Capture the cell that displays the provided text and extract its (X, Y) central coordinate. 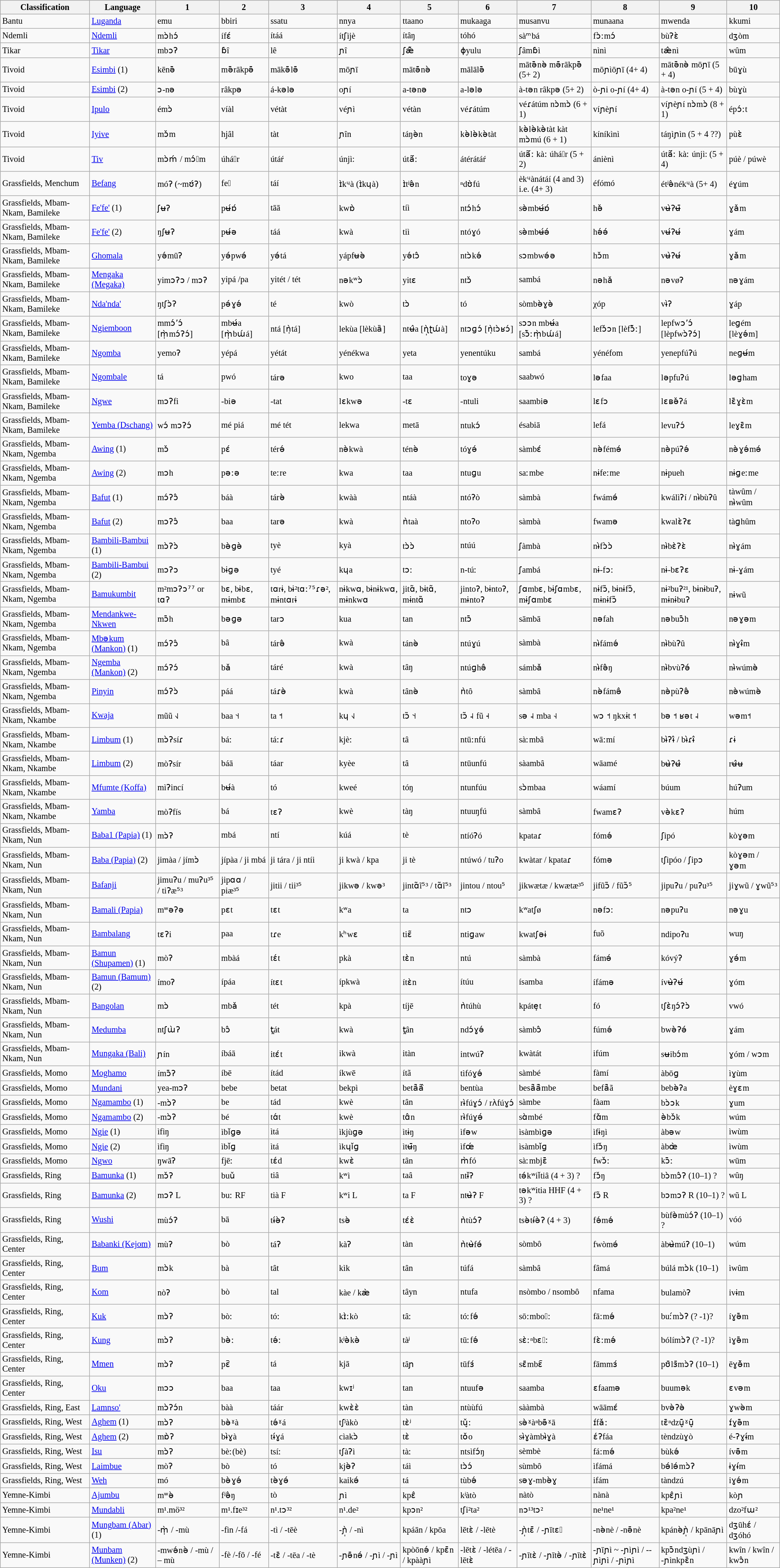
jípàa / ji mbá (244, 860)
ǹtaà (429, 521)
lepfwɔʼɔ́ [lèpfwɔ̀ʔɔ́] (693, 329)
kə̀lə̀kə̀tàt kàt mɔ̀mú (6 + 1) (554, 134)
nə̀kwà (369, 449)
kyà (369, 546)
ɲì (369, 1495)
bɔ̀mɔ̂ʔ (10–1) ? (693, 1175)
mālālə̄ (488, 70)
báː (244, 739)
Mmen (122, 1364)
tsíː (303, 1451)
tàŋ (429, 811)
sɛ̀ːⁿbɛː (554, 1340)
səɣ-mbə̀ɣ (554, 1481)
n-túː (488, 570)
tyè (303, 546)
ntɔ̀kə́ (488, 256)
kɪ̀ːkò (369, 1316)
pkà (369, 958)
tyé (303, 570)
bwə̀ʔə́ (693, 1030)
àbəw (693, 1132)
teːre (303, 473)
besã̀ã̀mbe (554, 1088)
saambiə (554, 401)
ntiɡaw (488, 934)
ítád (303, 1073)
kʰwɛ (369, 934)
pɛt (244, 910)
Iyive (122, 134)
bulamòʔ (693, 1292)
Mungbam (Abar) (1) (122, 1530)
Grassfields, Ring, East (45, 1407)
nəkʷɔ̀ (369, 280)
baa ˦˧ (244, 715)
levuʔɔ́ (693, 425)
bɨ̀ɣà (244, 1437)
kwɒ̀ (369, 208)
mɔ̀ʔsíɾ (187, 739)
ɣwə̀m (753, 1407)
kpataɾ (554, 835)
báā (244, 764)
bəɡə (244, 619)
nɨ̀fámə́ (625, 643)
Weh (122, 1481)
véɾátúm nɔ̀mɔ̀ (6 + 1) (554, 109)
tâː (429, 1316)
tɛ̀n (429, 958)
ɛfaamə (625, 1388)
tʃàʔì (369, 1451)
mʷə̀ (187, 1495)
sùmbô (554, 1466)
toɣə (488, 377)
bèː(bè) (244, 1451)
-ɲīɲì ~ -ɲìɲì / --ɲìɲì / -ɲìɲì (625, 1555)
rʉ̂ʉ (753, 764)
Bamun (Shupamen) (1) (122, 958)
tāā (303, 208)
tiì (429, 232)
fúmə́ (625, 1030)
pə́ɣə́ (244, 304)
būɣù (753, 70)
Ngiemboon (122, 329)
sámbǎ (554, 667)
sòmbô (554, 1244)
tɛ̀ (429, 1437)
tât (303, 1268)
Yamba (122, 811)
nòʔ (187, 1292)
bà (244, 1268)
Moghamo (122, 1073)
ntúɡhə̂ (488, 667)
Ngemba (Mankon) (2) (122, 667)
nəfah (625, 619)
àbœ̀ (693, 1146)
neɡʉ́m (753, 353)
Mundabli (122, 1510)
wũ L (753, 1195)
tæ̂nì (693, 50)
tɔ̃ ˨ fũ ˧ (488, 715)
Bafut (1) (122, 497)
ìbǐɡ (244, 1146)
kjèː (369, 739)
ntɔ̄ (488, 619)
Lamnso' (122, 1407)
Babanki (Kejom) (122, 1244)
ǹtúhù (488, 1006)
sɑ̀mbé (554, 1117)
kpánə̀ɲ̩̀ / kpānāɲì (693, 1530)
lɛʙə̌ʔá (693, 401)
kua (369, 619)
buumək (693, 1388)
bɔ̂ (244, 1030)
yénékwa (369, 353)
tàndzú (693, 1481)
ɲín (187, 1054)
m¹.fɪe³² (244, 1510)
fɔ̃ R (625, 1195)
vʉ̀ʔʉ̄ (693, 208)
kʷì (369, 1175)
vʉ̀ʔʉ́ (693, 256)
kpáte̙t (554, 1006)
tià F (303, 1195)
nɨpueh (693, 473)
mātə̄nə̀ mə̄rākpə̄ (5+ 2) (554, 70)
íbáā (244, 1054)
fámə́ (625, 958)
bùkə́ (693, 1451)
tarə (303, 521)
kʲàtò (488, 1495)
Bamunka (1) (122, 1175)
bə ˦ ʁət ˨ (693, 715)
ɔ-nə (187, 89)
lɛkwə (369, 401)
táár (303, 1407)
Yemba (Dschang) (122, 425)
kpa²ne¹ (693, 1510)
útáŕ (303, 159)
yénéfom (625, 353)
tóː (303, 1316)
Mengaka (Megaka) (122, 280)
kkumi (753, 21)
Ngie (1) (122, 1132)
sàmbɛ́ (554, 449)
-ntuli (488, 401)
véɾátúm (488, 109)
ìkjùɡə (369, 1132)
bólímɔ̀ʔ (? -1)? (693, 1340)
lɛfɔ (625, 401)
sàᵐbá (554, 36)
saːmbe (554, 473)
Nda'nda' (122, 304)
oɲí (369, 89)
kpɛ̂ɲì (693, 1495)
yitɛ (429, 280)
ntú (488, 958)
Bafut (2) (122, 521)
ívʉ̀ʔʉ́ (693, 982)
mòʔfís (187, 811)
íɣə̄m (753, 1316)
pɛ᷆ (244, 1364)
pʊ̄lɜ̄mɔ̀ʔ (10–1) (693, 1364)
yitét / tét (303, 280)
Ngwo (122, 1161)
fe (244, 183)
Ghomala (122, 256)
ta ˦ (303, 715)
betã̀ã̂ (429, 1088)
sʉibɔ́m (693, 1054)
kwatʃəɨ (554, 934)
ìkɥǐɡ (369, 1146)
lefɔ̌ɔn [lèfɔ̃̌ː] (625, 329)
nɨ̀ɣám (753, 546)
yipá /pa (244, 280)
kwîn / kwîn / kwɔ̂n (753, 1555)
Ngamambo (2) (122, 1117)
mʷəʔə (187, 910)
kpɔ̄ndʒùɲì / -ɲìnkpɛ̄n (693, 1555)
táì (429, 1466)
tâyn (429, 1292)
lētɛ̀ / -lētè (488, 1530)
tɛ́t (303, 958)
mɒ̀ʔ (187, 1437)
táʔ (303, 1244)
pɛ́ (244, 449)
be (244, 1102)
nɨ̀fə̂ŋ (625, 667)
fɔ̀ːmɔ́ (625, 36)
Mungaka (Bali) (122, 1054)
Kung (122, 1340)
wūm (753, 1161)
mōɲìōɲī (4+ 4) (625, 70)
ténə̀ (429, 449)
mùɔ́ʔ (187, 1219)
Bamun (Bamum) (2) (122, 982)
nɨ̀bùʔû (693, 643)
bùɣù (753, 89)
tâɲ (429, 1364)
Bambili-Bambui (2) (122, 570)
tɛʔi (187, 934)
wāːmí (625, 739)
7 (554, 7)
Bantu (45, 21)
tsə̀ (369, 1219)
pwó (244, 377)
ji tè (429, 860)
fuõ (625, 934)
Medumba (122, 1030)
bɨ̀ʔɨ̂ / bɨ̀ɾɨ̂ (693, 739)
páá (244, 692)
ivɨm (753, 1292)
sə̀ˠàⁿbə̄ˠā (554, 1422)
mũũ ˧˩ (187, 715)
Esimbi (1) (122, 70)
ŋʃʉʔ (187, 232)
ntúú (488, 546)
kɥa (369, 570)
kwàà (369, 497)
bâ (244, 643)
tɨ́ə̀ʔ (303, 1219)
tò (303, 1495)
fāmmɜ́ (625, 1364)
Bum (122, 1268)
táá (303, 232)
íkwē (369, 1073)
wûŋ (753, 1175)
ítáá (303, 36)
nsòmbo / nsombô (554, 1292)
ntunfúu (488, 787)
ìfɔ̌ŋ (625, 1146)
ifúm (625, 1054)
hjâl (244, 134)
mbǎ (244, 1006)
iɣə́m (753, 1481)
nànà (625, 1495)
bə́lə́mɔ̀ʔ (693, 1466)
ntá [ǹ̩tá] (303, 329)
sèmbè (554, 1451)
ɲî (369, 50)
kpòōnə́ / kpɛ̄n / kpààɲì (429, 1555)
vwó (753, 1006)
tét (303, 1006)
àbōɡ (693, 1073)
tíjē (429, 1006)
ntoʔo (488, 521)
yenepfúʔú (693, 353)
leɣɛ̄m (753, 425)
ìfɨŋì (625, 1132)
sàmbé (554, 1073)
ləpfuʔú (693, 377)
bʉ̀ʔʉ̂ (693, 764)
tɛ́d (303, 1161)
pəːə (244, 473)
sàmbe (554, 1102)
yétát (303, 353)
lê (303, 50)
ímɔ̄ʔ (187, 1073)
mɔʔɔ̂ (187, 521)
m¹.mö³² (187, 1510)
ítâŋ (429, 36)
ikwà (369, 1054)
úhár (244, 159)
mɔ̀k (187, 1268)
yenentúku (488, 353)
mɔ̀ (187, 1006)
8 (625, 7)
bə̀ɣə́ (244, 1481)
ɛvəm (753, 1388)
mé piá (244, 425)
hɔ̌m (625, 256)
tɔ̀ (429, 304)
Mundani (122, 1088)
bɛ, bɨbɛ, mɨmbɛ (244, 594)
tárə̂ (303, 643)
wûm (753, 50)
bə̀ˠà (244, 1422)
tɔː (429, 570)
móʔ (~mʊ́ʔ) (187, 183)
jitii / tii³⁵ (303, 886)
ìɣə̄m (753, 1340)
ʃɑmbɛ, bɨʃɑmbɛ, mɨʃɑmbɛ (554, 594)
útã́ː kàː únjì: (5 + 4) (693, 159)
kàe / kæ̀ (369, 1292)
jintɑ̃ĩ⁵³ / tɑ̃ĩ⁵³ (429, 886)
ɪ̀kᶣà (ɪ̀kɥà) (369, 183)
ɸyulu (488, 50)
étʲə̂nékᶣà (5+ 4) (693, 183)
Munbam (Munken) (2) (122, 1555)
sə̀mbʉ́ə́ (554, 232)
Kom (122, 1292)
yea-mɔʔ (187, 1088)
ndipoʔu (693, 934)
wāāmɛ́ (625, 1407)
ɣum (753, 1102)
kyèe (369, 764)
kpáān / kpōa (429, 1530)
ne¹ne¹ (625, 1510)
ntí (303, 835)
ìfámá (625, 1466)
tíì (429, 208)
tád (303, 1102)
bbiri (244, 21)
Fe'fe' (2) (122, 232)
dzo²fɯ² (753, 1510)
Esimbi (2) (122, 89)
Limbum (2) (122, 764)
ŋtʃɔ̀ʔ (187, 304)
ʃæ̃̂ (429, 50)
ìwûm (753, 1268)
tânə̀ (429, 692)
tárə (303, 377)
ítɛt (303, 982)
t̪ân (429, 1030)
kʷatʃø (554, 910)
yə́tɔ̂ (429, 256)
Isu (122, 1451)
mɔ̌ (187, 449)
tóhó (488, 36)
táːɾ (303, 739)
a-tənə (429, 89)
Oku (122, 1388)
yimɔʔɔ / mɔʔ (187, 280)
Bambalang (122, 934)
ntūːnfú (488, 739)
mə̄rākpə̄ (244, 70)
Limbum (1) (122, 739)
-ɲītɛ̀ / -ɲītə̀ / -ɲītɛ̀ (554, 1555)
Ngombale (122, 377)
ìtʉ̄ŋ (429, 1146)
mɔʔfi (187, 401)
vétàn (429, 109)
vɨ̀ʔ (693, 304)
mātə̄nə̀ mōɲī (5 + 4) (693, 70)
tə̀ɣə́ (303, 1481)
útã́ː (429, 159)
-tɛ̄ / -tēa / -tè (303, 1555)
bekpì (369, 1088)
kwalɛ̀ʔɛ (693, 521)
á-kələ (303, 89)
kʲə̀kə̀ (369, 1340)
ìsàmbìɡə (554, 1132)
metā (429, 425)
nɨkwɑ, bɨnɨkwɑ, mɨnkwɑ (369, 594)
émɔ̀ (187, 109)
vóó (753, 1219)
kwálìʔí / nɨ̀bùʔû (693, 497)
tɑ̂n (429, 1117)
yemoʔ (187, 353)
bebə̀ʔa (693, 1088)
átérátáŕ (488, 159)
n¹.tɔ³² (303, 1510)
sɨ̀ɣàmbɨ̀ɣà (554, 1437)
Bafanji (122, 886)
ɾɨ (753, 739)
mɔɔ (187, 1388)
ə̀bɔ̌k (693, 1117)
Ngomba (122, 353)
mùʔ (187, 1244)
tʃi²ta² (488, 1510)
fàam (625, 1102)
taâ (429, 1175)
nɨ-ɣám (753, 570)
-fìn /-fá (244, 1530)
tɔ̀ɔ̀ (429, 546)
nɨ̀wúmə̀ (753, 667)
táré (303, 667)
kwàtát (554, 1054)
nfama (625, 1292)
dʒūhɛ́ / dʒóhó (753, 1530)
nɨ-bɛʔɛ (693, 570)
fʲə̂ŋ (244, 1495)
Ngamambo (1) (122, 1102)
Kuk (122, 1316)
bùʔɛ̀ (693, 36)
tɨ́ɣá (303, 1437)
kʷa (369, 910)
kjā (369, 1364)
ta F (429, 1195)
Bamukumbit (122, 594)
únjì: (369, 159)
pʉ́ɒ́ (244, 208)
tɑrɨ, bɨ²tɑː⁷⁵ɾə², mɨntɑrɨ (303, 594)
tìfóɣə́ (488, 1073)
tɔ̀ɔ́ (488, 1466)
ítɛ̀n (429, 982)
nɨfeːme (625, 473)
kpɛ̂ (429, 1495)
sɔ̀mbaa (554, 787)
Mendankwe-Nkwen (122, 619)
-mwə́nə̀ / -mù / – mù (187, 1555)
10 (753, 7)
ìbǐɡə (244, 1132)
ntufa (488, 1292)
nɨɡeːme (753, 473)
ntsìfɔ́ŋ (488, 1451)
táɾə̀ (303, 692)
mɔ̀ʔɔ̀ (187, 546)
tóɣə́ (488, 449)
Aghem (1) (122, 1422)
mɔ́ʔɔ̀ (187, 692)
ntóʔò (488, 497)
Bangolan (122, 1006)
rɨ̀fúɣɔ́ / rʌ̀fúɣɔ́ (488, 1102)
mó (187, 1481)
3 (303, 7)
2 (244, 7)
jiɣwũ / ɣwũ⁵³ (753, 886)
ntuɡu (488, 473)
kwɛ̀ (369, 1161)
m̀fó (488, 1161)
éɣúm (753, 183)
hə́ə́ (625, 232)
wáamí (625, 787)
nɨ̀fɔ̀ɔ̀ (625, 546)
buː RF (244, 1195)
tárə̀ (303, 497)
tiɛ̃ (429, 934)
mmɔ́ʼɔ́ [m̩̀mɔ́ʔɔ́] (187, 329)
1 (187, 7)
bɔmɔʔ R (10–1) ? (693, 1195)
jintoʔ, bɨntoʔ, mɨntoʔ (488, 594)
ívə̄m (753, 1451)
nə̀fémə́ (625, 449)
ta (429, 910)
9 (693, 7)
mwenda (693, 21)
mātə̄nə̀ (429, 70)
húm (753, 811)
tʃìpóo / ʃipɔ (693, 860)
ípáa (244, 982)
Awing (1) (122, 449)
tèndzùɣò (693, 1437)
tɾe (303, 934)
jipuʔu / puʔu³⁵ (693, 886)
Ipulo (122, 109)
bǎ (244, 667)
kúá (369, 835)
fɔ̌ŋ (625, 1175)
ntʉ̂a [ɳ̩̀ʈɯ́à] (429, 329)
Grassfields, Menchum (45, 183)
Befang (122, 183)
mɔ̀ʔɔ́n (187, 1407)
tə́ˠá (303, 1422)
Mfumte (Koffa) (122, 787)
báà (244, 497)
nɨ̀ɣɨ̂m (753, 643)
kwò (369, 304)
èɣɛm (753, 1088)
mɔ̀ḿ / mɔ́m (187, 159)
5 (429, 7)
kɔ̄ː (693, 1161)
táŋìɲìn (5 + 4 ??) (693, 134)
tánə̀ (429, 643)
-tɛ (429, 401)
nə̀fámə̂ (625, 692)
sàmbɔ̂ (554, 1030)
éfómó (625, 183)
ítʃìjè (369, 36)
ssatu (303, 21)
leɡém [lèɣə́m] (753, 329)
bə̀ɡə̀ (244, 546)
nɨwũ (753, 594)
bvə̀ʔə̀ (693, 1407)
sə̀mbʉ́ɒ́ (554, 208)
nəɣám (753, 280)
ttaano (429, 21)
lekwa (369, 425)
-ɲ̩̀ / -nì (369, 1530)
ɪ̀tʲə̂n (429, 183)
ntɨ̌ʔ (488, 1175)
munaana (625, 21)
n¹.de² (369, 1510)
ɨɣɨ́m (753, 1466)
tǒo (488, 1437)
fjēː (244, 1161)
bùfə̀mùɔ́ʔ (10–1) ? (693, 1219)
mbɔʔ (187, 50)
ǹtô (488, 692)
ɪ́ɣə̄m (753, 1422)
-m̩̀ / -mù (187, 1530)
sòmbə̀ɣə̀ (554, 304)
sɛ̄mbɛ᷇ (554, 1364)
ìfœ́ (488, 1146)
tàwûm / nɨ̀wûm (753, 497)
nɨ̀bvùʔə́ (693, 667)
nəbuɔ̄h (693, 619)
Pinyin (122, 692)
ntuufə (488, 1388)
betat (303, 1088)
tɛt (303, 910)
musanvu (554, 21)
ntukɔ́ (488, 425)
ǹtʉ̀fə́ (488, 1244)
fə́mə́ (625, 1219)
tàɡhûm (753, 521)
dʒòm (753, 36)
ntùùfú (488, 1407)
Laimbue (122, 1466)
ìtɨŋ (429, 1132)
χóp (625, 304)
tàt (303, 134)
bàà (244, 1407)
tàː (429, 1451)
t̪át (303, 1030)
tūfɜ́ (488, 1364)
jikwə / kwə³ (369, 886)
tǔ̞ː (488, 1422)
ntáà (429, 497)
pùɛ̀ (753, 134)
útã́ː kàː úhár (5 + 2) (554, 159)
ɓî (244, 50)
nəɣəm (753, 619)
Wushi (122, 1219)
Baba1 (Papia) (1) (122, 835)
lɛ̄ɣɛ̀m (753, 401)
mākə̄lə̄ (303, 70)
ntóɣó (488, 232)
kweé (369, 787)
-biə (244, 401)
Language (122, 7)
ləɡham (753, 377)
Classification (45, 7)
véɲì (369, 109)
ítúu (488, 982)
mé tét (303, 425)
túfá (488, 1268)
təkʷitia HHF (4 + 3) ? (554, 1195)
Mbəkum (Mankon) (1) (122, 643)
ìsàmbǐɡ (554, 1146)
jimuʔu / muʔu³⁵ / tiʔæ⁵³ (187, 886)
kə̀lə̀kə̀tàt (488, 134)
fàmí (625, 1073)
cìakɔ̀ (369, 1437)
ifám (625, 1481)
ʃambá (554, 570)
kòɣəm (753, 835)
fómə́ (625, 835)
itɛ́t (303, 1054)
mbá (244, 835)
tɛ́ɛ̀ (429, 1219)
ntúwó / tuʔo (488, 860)
tarɔ (303, 619)
ntūunfú (488, 764)
sàambâ (554, 764)
tʃɛ̀ŋɔ́ʔɔ̀ (693, 1006)
ɣóm (753, 982)
ntíóʔó (488, 835)
kòɣəm / ɣəm (753, 860)
tàʲ (429, 1340)
yə́pwə́ (244, 256)
épɔ́ːt (753, 109)
nəvøʔ (693, 280)
fɛ̀ːmə́ (625, 1340)
é-ʔɣɨ́m (753, 1437)
jikwætæ / kwætæ³⁵ (554, 886)
púè / púwè (753, 159)
saamba (554, 1388)
mìʔincí (187, 787)
ʃàmbà (554, 546)
yə́tá (303, 256)
-fè /-fō / -fé (244, 1555)
ítã (429, 1073)
tūːfə́ (488, 1340)
tɔ̃ ˦˧ (429, 715)
kíníkìnì (625, 134)
kóvýʔ (693, 958)
nnya (369, 21)
tsə̀tɨ́ə̀ʔ (4 + 3) (554, 1219)
sə ˨ mba ˧˨ (554, 715)
rɨ̀fúɣə́ (488, 1117)
və̀kɛʔ (693, 811)
mɔ̀hɔ́ (187, 36)
râkpə (244, 89)
tɛʔ (303, 811)
Ajumbu (122, 1495)
íbē (244, 1073)
fwamɛʔ (625, 811)
jimàa / jímɔ̀ (187, 860)
ífámə (625, 982)
bʉ́à (244, 787)
kòɲ (753, 1495)
yə́mūʔ (187, 256)
kpà (369, 1006)
lekùa [lèkùȁ] (369, 329)
nə̀púʔə́ (693, 449)
nàtò (554, 1495)
Ngie (2) (122, 1146)
sōːmboː (554, 1316)
fwámə́ (625, 497)
ìfəw (488, 1132)
tâŋ (429, 667)
ɣə́m (753, 958)
mɔh (187, 473)
fáːmə́ (625, 1451)
fɑ̌m (625, 1117)
buː́mɔ̀ʔ (? -1)? (693, 1316)
táar (303, 764)
ɲîn (369, 134)
hə̌ (625, 208)
à-tən o-ɲí (5 + 4) (693, 89)
Ngwe (122, 401)
mōɲī (369, 70)
paa (244, 934)
mukaaga (488, 21)
yépá (244, 353)
mɔ̌m (187, 134)
fâmá (625, 1268)
wɔ ˦ ŋkxɨt ˦ (625, 715)
buǔ (244, 1175)
térə́ (303, 449)
à-tən râkpə (5+ 2) (554, 89)
Tiv (122, 159)
befã̀ã (625, 1088)
ɣóm / wɔm (753, 1054)
jipɑɑ / piæ³⁵ (244, 886)
Kwaja (122, 715)
nɨ²buʔ²¹, bɨnɨbuʔ, mɨnɨbuʔ (693, 594)
yeta (429, 353)
wāamé (625, 764)
ʃìpó (693, 835)
-tat (303, 401)
ísamba (554, 982)
ániènì (625, 159)
ésabiā (554, 425)
ji kwà / kpa (369, 860)
jitɑ̃, bɨtɑ̃, mɨntɑ̃ (429, 594)
ntʃɯ̀ʔ (187, 1030)
bebe (244, 1088)
ⁿdʊ̀fú (488, 183)
fómə (625, 860)
ífɛ́ (244, 36)
mbʉ́a [m̩̀bɯ́á] (244, 329)
mòʔsír (187, 764)
bɨɡə (244, 570)
bə̀ː (244, 1340)
-nə̀nè / -nə̄nè (625, 1530)
búum (693, 787)
tè (429, 835)
tɛ̀ʲ (429, 1422)
tal (303, 1292)
6 (488, 7)
kɥ ˧˩ (369, 715)
Baba (Papia) (2) (122, 860)
tʃʲàkò (369, 1422)
sààmbà (554, 1407)
fwòmə́ (625, 1244)
kàʔ (369, 1244)
pʉ́ə (244, 232)
kwɪʲ (369, 1388)
nəfɔː (625, 910)
ɣáp (753, 304)
mɔʔ L (187, 1195)
Fe'fe' (1) (122, 208)
sàːmbjɛ̄ (554, 1161)
-tì / -tēè (303, 1530)
yápfʉə̀ (369, 256)
kēnə̄ (187, 70)
táŋə̀n (429, 134)
mɔ̌ʔ (187, 1175)
Luganda (122, 21)
ēɣə̆̀m (753, 1364)
nɔ¹³tɔ² (554, 1510)
Bamunka (2) (122, 1195)
a-lələ (488, 89)
tóːfə́ (488, 1316)
ntɔ̌ (488, 280)
bá (244, 811)
nəhǎ (625, 280)
ntuuŋfú (488, 811)
kjə̀ʔ (369, 1466)
Awing (2) (122, 473)
-ɲ̩̀tɛ̄ / -ɲītɛ (554, 1530)
lefá (625, 425)
nɨ-fɔː (625, 570)
víɲèɲí nɔ̀mɔ̀ (8 + 1) (693, 109)
-ɲə̄nə́ / -ɲì / -ɲì (369, 1555)
ndɔ́ɣə́ (488, 1030)
bentùa (488, 1088)
bòː (244, 1316)
jintou / ntou⁵ (488, 886)
Bambili-Bambui (1) (122, 546)
nəpuʔu (693, 910)
vétàt (303, 109)
bé (244, 1117)
kwo (369, 377)
nə̀ɣə́mə́ (753, 449)
nìnì (625, 50)
húʔum (753, 787)
ji tára / ji ntíi (303, 860)
wəm˦ (753, 715)
wuŋ (753, 934)
fwamə (625, 521)
emu (187, 21)
Bamali (Papia) (122, 910)
tɑ́t (303, 1117)
ʃʉʔ (187, 208)
fwɔ̌ː (625, 1161)
itàn (429, 1054)
saabwó (554, 377)
wɔ́ mɔʔɔ́ (187, 425)
èkᶣànátáí (4 and 3) i.e. (4+ 3) (554, 183)
ntɔɡɔ́ [ǹ̩tɔ̀ʁɔ́] (488, 329)
kpɔn² (429, 1510)
vʉ́ʔʉ́ (693, 232)
bā (244, 1219)
ípkwà (369, 982)
nɨ̀bɛ̀ʔɛ̀ (693, 546)
mbàá (244, 958)
víɲèɲí (625, 109)
mɔʔɔ (187, 570)
tóŋ (429, 787)
kwa (369, 473)
ntúɣú (488, 643)
sàːmbâ (554, 739)
ɪ́fǎː (625, 1422)
kwàtar / kpataɾ (554, 860)
táí (303, 183)
ìɣùm (753, 1073)
víàl (244, 109)
Aghem (2) (122, 1437)
tə́ː (303, 1340)
ləfaa (625, 377)
kwɛ̀ɛ̀ (369, 1407)
ntʉ̀ʔ F (488, 1195)
ò-ɲi o-ɲí (4+ 4) (625, 89)
sɔɔn mbʉ́a [sɔ̃̀ːm̩̀bɯ́á] (554, 329)
té (303, 304)
ímoʔ (187, 982)
nɨfɔ̃, bɨnɨfɔ̃, mɨnɨfɔ̃ (625, 594)
ŋwāʔ (187, 1161)
sāmbā (554, 619)
mɔ̄h (187, 619)
ɛ́ʔfáa (625, 1437)
m²mɔʔɔ⁷⁷ or tɑʔ (187, 594)
ntɔ (488, 910)
mɔ́ʔɔ́ (187, 667)
ʃâmɓì (554, 50)
búlá mɔ̀k (10–1) (693, 1268)
tùbə́ (488, 1481)
ntɔ́hɔ́ (488, 208)
nə̀wúmə̀ (753, 692)
àbʉ̀múʔ (10–1) (693, 1244)
tə́kʷiǐtiâ (4 + 3) ? (554, 1175)
sɔmbwə́ə (554, 256)
nə̀pùʔə̂ (693, 692)
4 (369, 7)
kìk (369, 1268)
fāːmə́ (625, 1316)
intwúʔ (488, 1054)
bɔ̀ɔk (693, 1102)
tiâ (303, 1175)
fó (625, 1006)
kaikə́ (369, 1481)
kʷi L (369, 1195)
-lētɛ̀ / -létēa / -lētɛ̀ (488, 1555)
nəɣu (753, 910)
ǹtùɔ́ʔ (488, 1219)
tɛ̄ⁿdzū̞ˠū̞ (693, 1422)
jifũɔ̃ / fũɔ̃⁵ (625, 886)
